Output the (X, Y) coordinate of the center of the cell containing the given text.  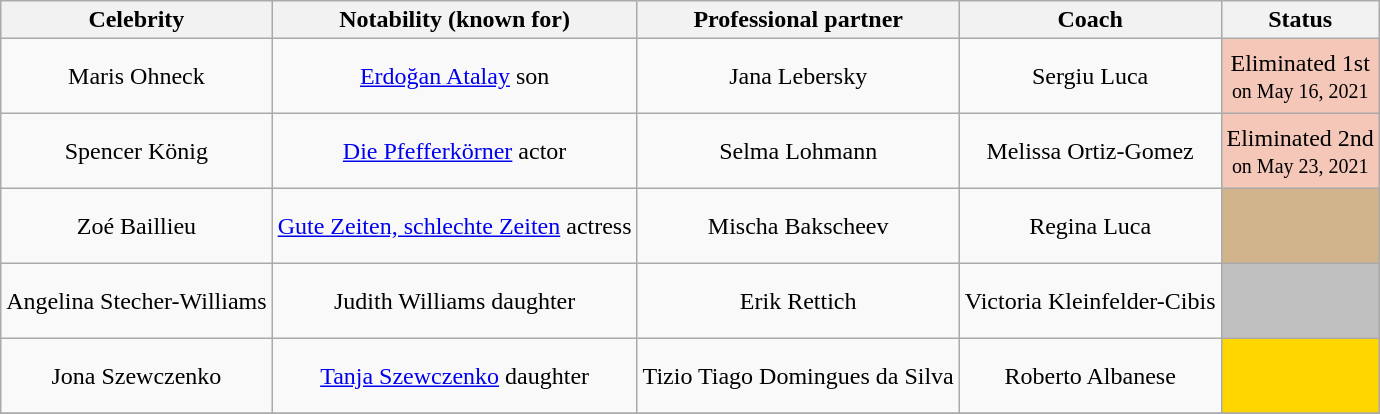
Erik Rettich (798, 302)
Jana Lebersky (798, 76)
Zoé Baillieu (137, 226)
Notability (known for) (454, 20)
Melissa Ortiz-Gomez (1090, 152)
Mischa Bakscheev (798, 226)
Professional partner (798, 20)
Maris Ohneck (137, 76)
Jona Szewczenko (137, 376)
Die Pfefferkörner actor (454, 152)
Status (1300, 20)
Eliminated 1ston May 16, 2021 (1300, 76)
Tizio Tiago Domingues da Silva (798, 376)
Victoria Kleinfelder-Cibis (1090, 302)
Roberto Albanese (1090, 376)
Coach (1090, 20)
Selma Lohmann (798, 152)
Sergiu Luca (1090, 76)
Erdoğan Atalay son (454, 76)
Gute Zeiten, schlechte Zeiten actress (454, 226)
Celebrity (137, 20)
Regina Luca (1090, 226)
Eliminated 2ndon May 23, 2021 (1300, 152)
Tanja Szewczenko daughter (454, 376)
Angelina Stecher-Williams (137, 302)
Judith Williams daughter (454, 302)
Spencer König (137, 152)
